Output the (X, Y) coordinate of the center of the cell containing the given text.  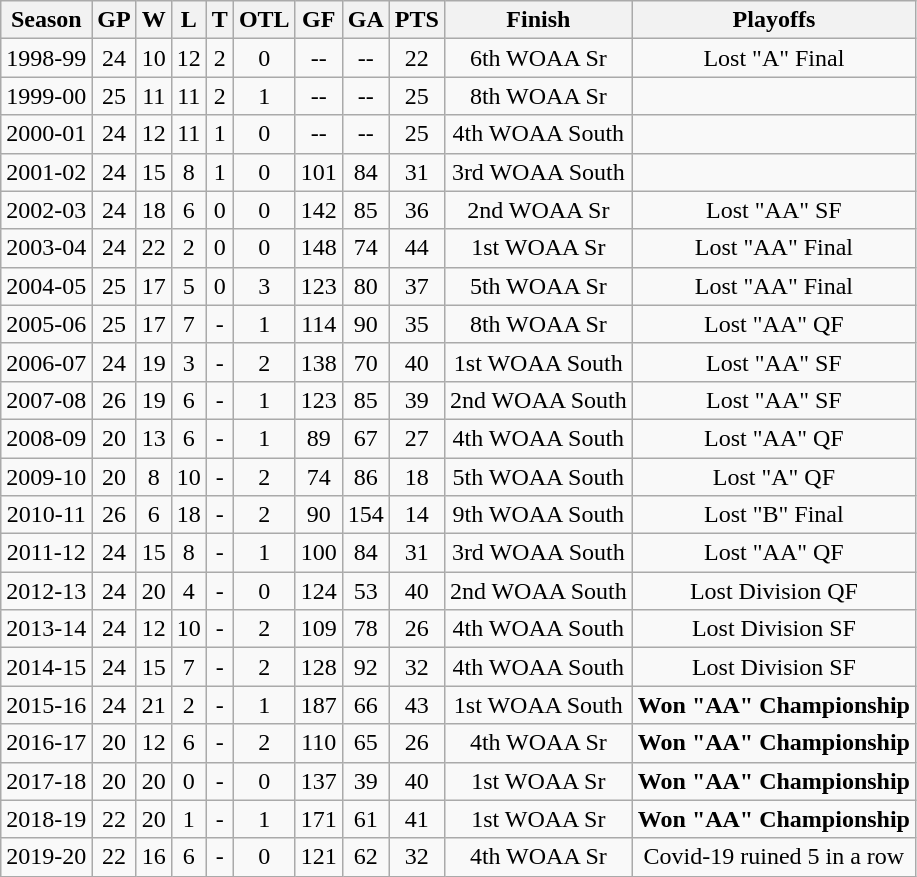
2014-15 (46, 667)
Playoffs (774, 20)
128 (318, 667)
2008-09 (46, 438)
138 (318, 362)
2015-16 (46, 705)
66 (366, 705)
Finish (538, 20)
2003-04 (46, 248)
2006-07 (46, 362)
13 (154, 438)
142 (318, 210)
109 (318, 629)
124 (318, 591)
2005-06 (46, 324)
86 (366, 477)
70 (366, 362)
37 (416, 286)
171 (318, 819)
2000-01 (46, 134)
1998-99 (46, 58)
2016-17 (46, 743)
110 (318, 743)
2013-14 (46, 629)
Lost "B" Final (774, 515)
2012-13 (46, 591)
80 (366, 286)
2007-08 (46, 400)
Lost "A" QF (774, 477)
2018-19 (46, 819)
GA (366, 20)
67 (366, 438)
65 (366, 743)
36 (416, 210)
5th WOAA South (538, 477)
121 (318, 857)
4 (188, 591)
Covid-19 ruined 5 in a row (774, 857)
1999-00 (46, 96)
5 (188, 286)
2009-10 (46, 477)
16 (154, 857)
Lost "A" Final (774, 58)
21 (154, 705)
14 (416, 515)
Lost Division QF (774, 591)
2001-02 (46, 172)
L (188, 20)
2011-12 (46, 553)
78 (366, 629)
2004-05 (46, 286)
GF (318, 20)
9th WOAA South (538, 515)
Season (46, 20)
27 (416, 438)
43 (416, 705)
92 (366, 667)
T (220, 20)
89 (318, 438)
PTS (416, 20)
2010-11 (46, 515)
53 (366, 591)
2002-03 (46, 210)
2nd WOAA Sr (538, 210)
187 (318, 705)
41 (416, 819)
100 (318, 553)
6th WOAA Sr (538, 58)
2017-18 (46, 781)
148 (318, 248)
W (154, 20)
137 (318, 781)
44 (416, 248)
35 (416, 324)
61 (366, 819)
OTL (264, 20)
5th WOAA Sr (538, 286)
154 (366, 515)
GP (114, 20)
101 (318, 172)
2019-20 (46, 857)
62 (366, 857)
114 (318, 324)
